For the text-containing cell, return its midpoint in [x, y] coordinate format. 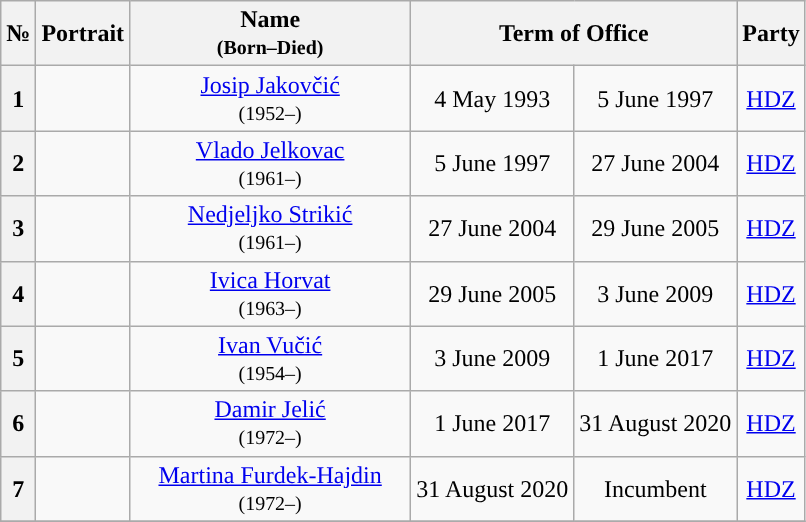
3 [18, 228]
Ivica Horvat(1963–) [270, 294]
№ [18, 34]
5 [18, 358]
Incumbent [656, 488]
Josip Jakovčić(1952–) [270, 98]
Portrait [83, 34]
Martina Furdek-Hajdin(1972–) [270, 488]
4 May 1993 [492, 98]
Party [771, 34]
Term of Office [574, 34]
Name(Born–Died) [270, 34]
Vlado Jelkovac(1961–) [270, 164]
Ivan Vučić(1954–) [270, 358]
Damir Jelić(1972–) [270, 424]
7 [18, 488]
1 [18, 98]
Nedjeljko Strikić(1961–) [270, 228]
2 [18, 164]
6 [18, 424]
4 [18, 294]
